Capture the cell that displays the provided text and extract its (X, Y) central coordinate. 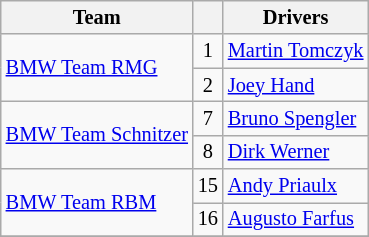
7 (208, 118)
BMW Team Schnitzer (97, 134)
Drivers (296, 17)
16 (208, 219)
Augusto Farfus (296, 219)
Bruno Spengler (296, 118)
BMW Team RMG (97, 68)
2 (208, 85)
Joey Hand (296, 85)
15 (208, 186)
8 (208, 152)
Andy Priaulx (296, 186)
Team (97, 17)
1 (208, 51)
BMW Team RBM (97, 202)
Dirk Werner (296, 152)
Martin Tomczyk (296, 51)
